Capture the cell that displays the provided text and extract its [x, y] central coordinate. 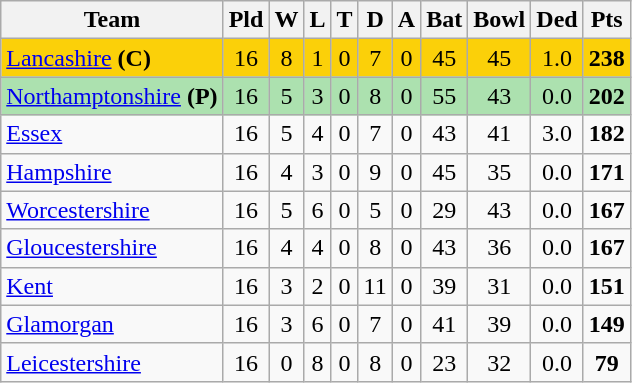
D [375, 20]
149 [606, 324]
Bat [444, 20]
202 [606, 96]
36 [500, 248]
9 [375, 172]
T [344, 20]
238 [606, 58]
L [318, 20]
Gloucestershire [112, 248]
Bowl [500, 20]
1.0 [557, 58]
Ded [557, 20]
31 [500, 286]
11 [375, 286]
A [406, 20]
Hampshire [112, 172]
55 [444, 96]
23 [444, 362]
Northamptonshire (P) [112, 96]
151 [606, 286]
Pld [246, 20]
2 [318, 286]
35 [500, 172]
Pts [606, 20]
171 [606, 172]
79 [606, 362]
Leicestershire [112, 362]
Kent [112, 286]
1 [318, 58]
Lancashire (C) [112, 58]
W [286, 20]
Worcestershire [112, 210]
182 [606, 134]
32 [500, 362]
Glamorgan [112, 324]
Team [112, 20]
Essex [112, 134]
3.0 [557, 134]
29 [444, 210]
